Output the [X, Y] coordinate of the center of the cell containing the given text.  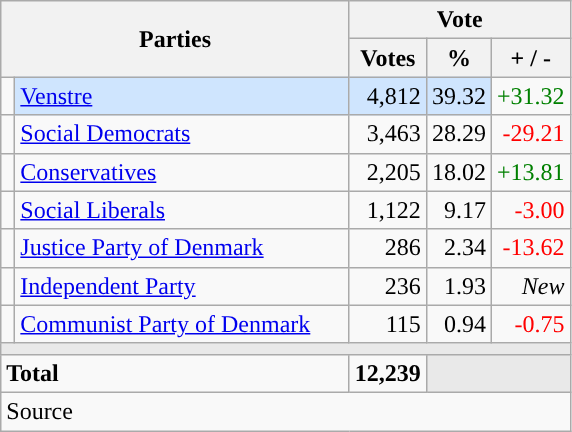
18.02 [458, 172]
New [530, 286]
% [458, 58]
Total [176, 373]
Vote [460, 20]
Social Liberals [182, 210]
+31.32 [530, 96]
+13.81 [530, 172]
39.32 [458, 96]
Independent Party [182, 286]
115 [388, 324]
Social Democrats [182, 134]
286 [388, 248]
Venstre [182, 96]
-0.75 [530, 324]
1.93 [458, 286]
-29.21 [530, 134]
0.94 [458, 324]
2,205 [388, 172]
9.17 [458, 210]
Votes [388, 58]
1,122 [388, 210]
Justice Party of Denmark [182, 248]
-13.62 [530, 248]
12,239 [388, 373]
4,812 [388, 96]
3,463 [388, 134]
Conservatives [182, 172]
Communist Party of Denmark [182, 324]
-3.00 [530, 210]
+ / - [530, 58]
Source [286, 411]
28.29 [458, 134]
236 [388, 286]
2.34 [458, 248]
Parties [176, 39]
